Identify which cell holds the provided text, then report its (x, y) central coordinate. 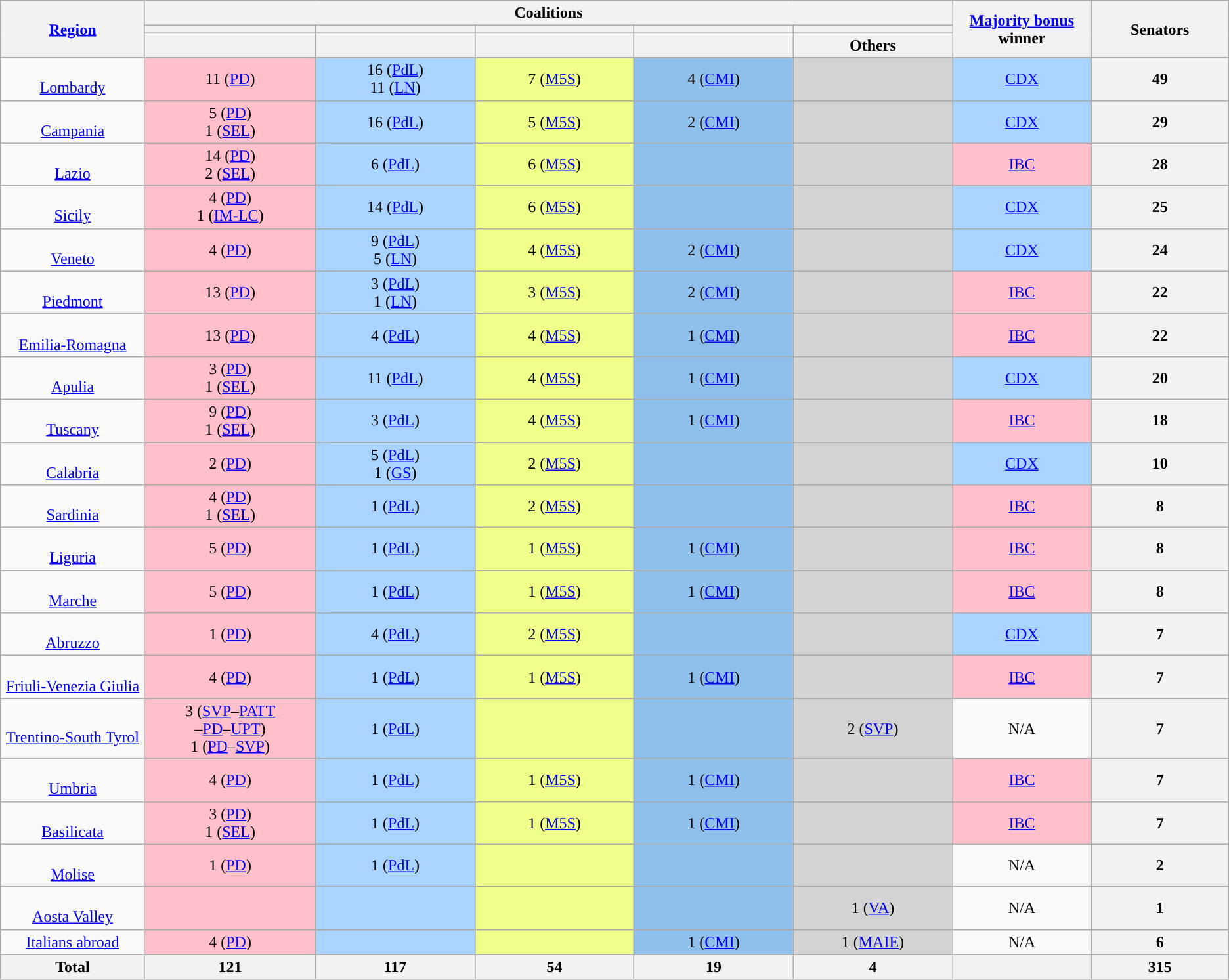
49 (1159, 79)
Trentino-South Tyrol (73, 729)
29 (1159, 122)
3 (PdL) (395, 420)
Veneto (73, 249)
3 (SVP–PATT–PD–UPT)1 (PD–SVP) (230, 729)
Lazio (73, 164)
4 (PD)1 (IM-LC) (230, 207)
Aosta Valley (73, 908)
11 (PdL) (395, 378)
14 (PdL) (395, 207)
5 (PD)1 (SEL) (230, 122)
5 (PdL)1 (GS) (395, 463)
3 (M5S) (554, 293)
24 (1159, 249)
Umbria (73, 780)
315 (1159, 967)
19 (714, 967)
Piedmont (73, 293)
10 (1159, 463)
Total (73, 967)
16 (PdL) (395, 122)
4 (CMI) (714, 79)
2 (SVP) (873, 729)
Apulia (73, 378)
6 (PdL) (395, 164)
Majority bonuswinner (1022, 29)
Region (73, 29)
6 (1159, 942)
Others (873, 45)
20 (1159, 378)
Coalitions (548, 13)
Marche (73, 592)
Liguria (73, 549)
Abruzzo (73, 634)
Molise (73, 865)
Lombardy (73, 79)
3 (PdL)1 (LN) (395, 293)
9 (PdL)5 (LN) (395, 249)
Sardinia (73, 507)
Calabria (73, 463)
4 (873, 967)
1 (1159, 908)
54 (554, 967)
7 (M5S) (554, 79)
Emilia-Romagna (73, 335)
Sicily (73, 207)
14 (PD)2 (SEL) (230, 164)
121 (230, 967)
4 (PD)1 (SEL) (230, 507)
Senators (1159, 29)
28 (1159, 164)
18 (1159, 420)
5 (M5S) (554, 122)
Basilicata (73, 823)
Campania (73, 122)
2 (PD) (230, 463)
11 (PD) (230, 79)
1 (MAIE) (873, 942)
25 (1159, 207)
Italians abroad (73, 942)
117 (395, 967)
1 (VA) (873, 908)
9 (PD)1 (SEL) (230, 420)
2 (1159, 865)
Tuscany (73, 420)
Friuli-Venezia Giulia (73, 677)
16 (PdL)11 (LN) (395, 79)
